Return [x, y] of the center of cell containing provided text 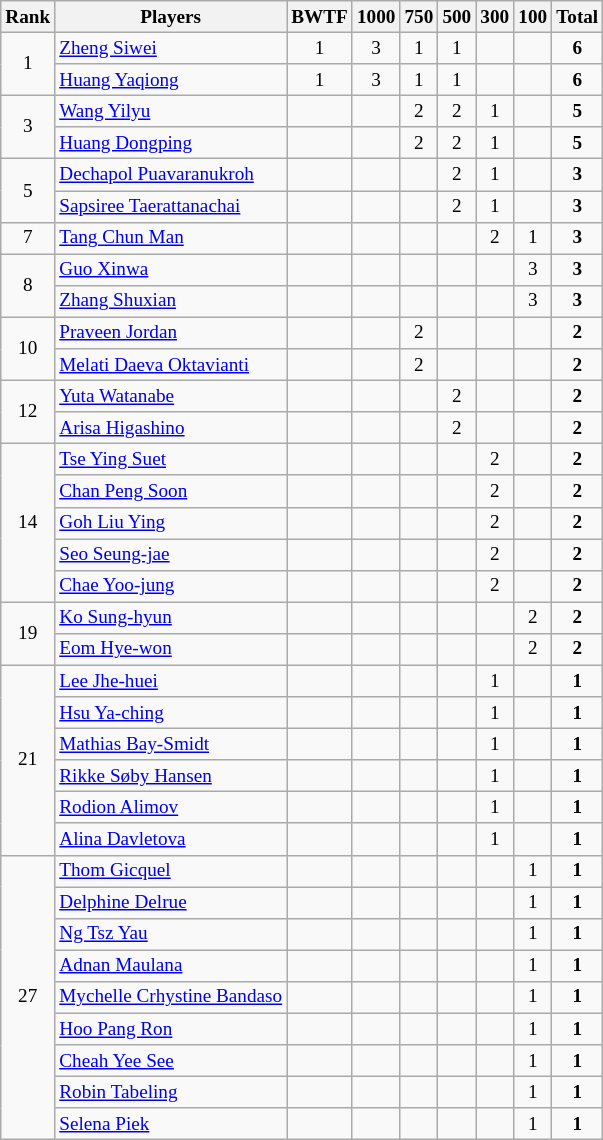
500 [457, 17]
10 [28, 348]
Seo Seung-jae [171, 554]
750 [419, 17]
Wang Yilyu [171, 111]
Rodion Alimov [171, 808]
BWTF [320, 17]
Thom Gicquel [171, 871]
Mathias Bay-Smidt [171, 744]
14 [28, 523]
21 [28, 760]
8 [28, 286]
Hsu Ya-ching [171, 713]
Lee Jhe-huei [171, 681]
12 [28, 412]
1000 [376, 17]
Zheng Siwei [171, 48]
Sapsiree Taerattanachai [171, 206]
19 [28, 634]
Chae Yoo-jung [171, 586]
7 [28, 238]
Selena Piek [171, 1124]
Melati Daeva Oktavianti [171, 365]
27 [28, 998]
Tang Chun Man [171, 238]
Praveen Jordan [171, 333]
Guo Xinwa [171, 270]
Tse Ying Suet [171, 460]
Huang Dongping [171, 143]
Chan Peng Soon [171, 491]
Hoo Pang Ron [171, 1029]
Alina Davletova [171, 839]
Huang Yaqiong [171, 80]
Goh Liu Ying [171, 523]
300 [495, 17]
Yuta Watanabe [171, 396]
Total [578, 17]
Mychelle Crhystine Bandaso [171, 997]
Adnan Maulana [171, 966]
Ng Tsz Yau [171, 934]
Arisa Higashino [171, 428]
Rikke Søby Hansen [171, 776]
Players [171, 17]
Dechapol Puavaranukroh [171, 175]
Cheah Yee See [171, 1061]
Delphine Delrue [171, 902]
Robin Tabeling [171, 1092]
Ko Sung-hyun [171, 618]
Rank [28, 17]
Zhang Shuxian [171, 301]
100 [533, 17]
Eom Hye-won [171, 649]
